Determine the [x, y] coordinate at the center of the cell enclosing the given text.  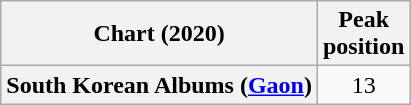
South Korean Albums (Gaon) [160, 85]
13 [363, 85]
Chart (2020) [160, 34]
Peakposition [363, 34]
